Locate the cell with the specified text and output its (X, Y) center coordinate. 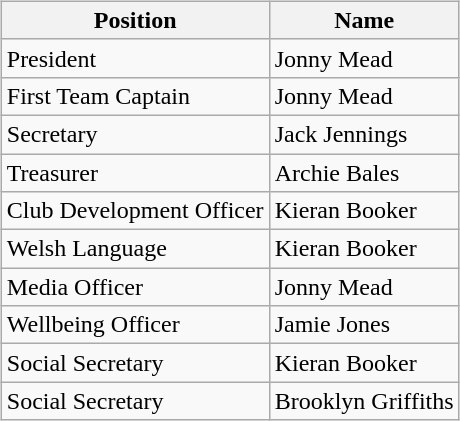
Archie Bales (364, 173)
Treasurer (135, 173)
Club Development Officer (135, 211)
Media Officer (135, 287)
Welsh Language (135, 249)
Secretary (135, 134)
Jamie Jones (364, 325)
Name (364, 20)
Brooklyn Griffiths (364, 401)
First Team Captain (135, 96)
Jack Jennings (364, 134)
Wellbeing Officer (135, 325)
Position (135, 20)
President (135, 58)
